Return [x, y] of the center of cell containing provided text 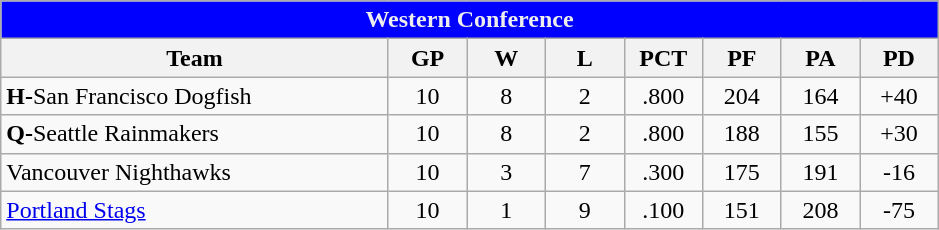
Q-Seattle Rainmakers [195, 134]
188 [742, 134]
175 [742, 172]
-75 [900, 210]
9 [584, 210]
208 [820, 210]
Vancouver Nighthawks [195, 172]
.100 [664, 210]
GP [428, 58]
W [506, 58]
204 [742, 96]
1 [506, 210]
-16 [900, 172]
+30 [900, 134]
Western Conference [470, 20]
Team [195, 58]
191 [820, 172]
151 [742, 210]
Portland Stags [195, 210]
PD [900, 58]
3 [506, 172]
PF [742, 58]
+40 [900, 96]
L [584, 58]
7 [584, 172]
PCT [664, 58]
PA [820, 58]
H-San Francisco Dogfish [195, 96]
.300 [664, 172]
164 [820, 96]
155 [820, 134]
